Detect which cell encompasses the target text, then output its (x, y) center coordinate. 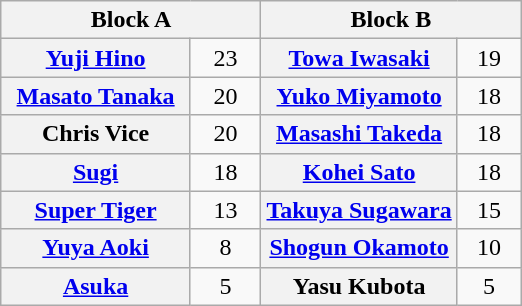
Shogun Okamoto (359, 248)
8 (226, 248)
Chris Vice (96, 134)
Kohei Sato (359, 172)
Block A (131, 20)
Asuka (96, 286)
Yasu Kubota (359, 286)
15 (489, 210)
Sugi (96, 172)
Takuya Sugawara (359, 210)
Block B (391, 20)
23 (226, 58)
19 (489, 58)
Super Tiger (96, 210)
13 (226, 210)
Yuko Miyamoto (359, 96)
Yuya Aoki (96, 248)
Towa Iwasaki (359, 58)
Yuji Hino (96, 58)
Masashi Takeda (359, 134)
10 (489, 248)
Masato Tanaka (96, 96)
